Pinpoint the cell where the given text exists, returning its [X, Y] midpoint coordinate. 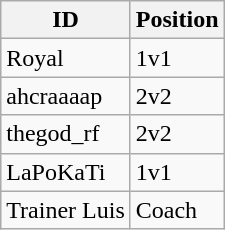
ID [66, 20]
ahcraaaap [66, 96]
Coach [177, 210]
LaPoKaTi [66, 172]
Position [177, 20]
Trainer Luis [66, 210]
Royal [66, 58]
thegod_rf [66, 134]
